Search for the cell housing the specified text and yield its (X, Y) center coordinate. 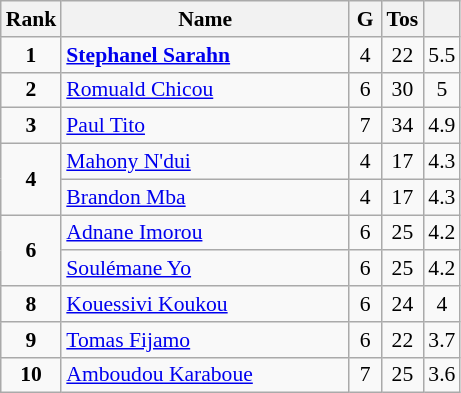
Rank (32, 19)
Stephanel Sarahn (205, 55)
9 (32, 340)
34 (403, 126)
1 (32, 55)
3 (32, 126)
4.9 (442, 126)
Mahony N'dui (205, 162)
G (366, 19)
Adnane Imorou (205, 233)
30 (403, 90)
Tomas Fijamo (205, 340)
3.6 (442, 375)
Paul Tito (205, 126)
Name (205, 19)
Brandon Mba (205, 197)
Romuald Chicou (205, 90)
Amboudou Karaboue (205, 375)
3.7 (442, 340)
2 (32, 90)
Soulémane Yo (205, 269)
Tos (403, 19)
8 (32, 304)
10 (32, 375)
24 (403, 304)
5 (442, 90)
Kouessivi Koukou (205, 304)
5.5 (442, 55)
